Determine the [X, Y] coordinate at the center of the cell enclosing the given text.  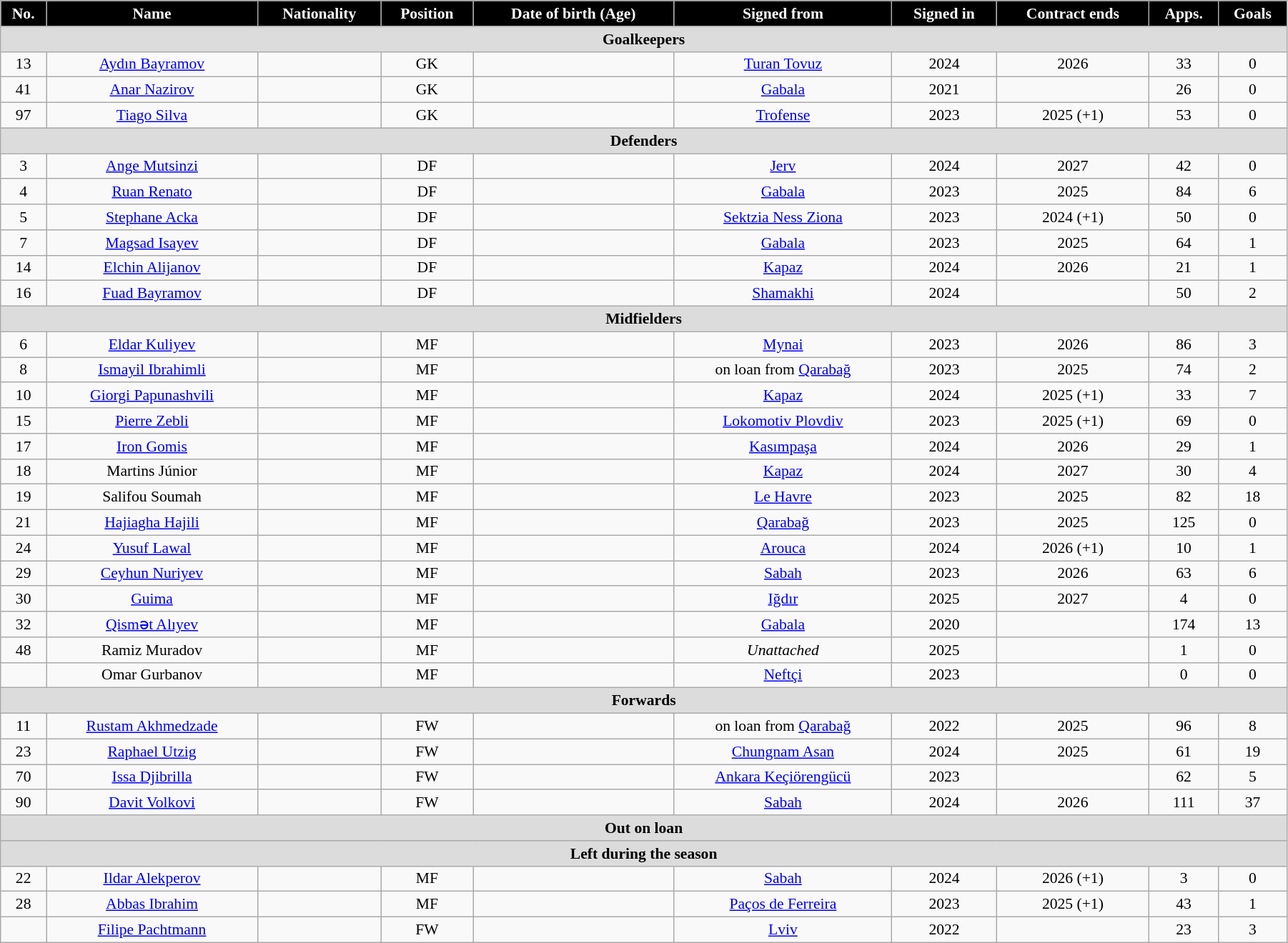
70 [24, 777]
Pierre Zebli [152, 421]
22 [24, 879]
62 [1184, 777]
Eldar Kuliyev [152, 344]
Anar Nazirov [152, 90]
Davit Volkovi [152, 803]
Ange Mutsinzi [152, 166]
Arouca [783, 548]
Name [152, 14]
Date of birth (Age) [573, 14]
Rustam Akhmedzade [152, 727]
Nationality [319, 14]
Fuad Bayramov [152, 294]
69 [1184, 421]
48 [24, 650]
17 [24, 446]
2021 [944, 90]
2024 (+1) [1073, 217]
26 [1184, 90]
Tiago Silva [152, 116]
Midfielders [644, 319]
Abbas Ibrahim [152, 904]
Qismət Alıyev [152, 624]
Shamakhi [783, 294]
Raphael Utzig [152, 752]
Signed from [783, 14]
28 [24, 904]
Contract ends [1073, 14]
16 [24, 294]
Kasımpaşa [783, 446]
Lviv [783, 930]
Ruan Renato [152, 192]
63 [1184, 574]
Trofense [783, 116]
Chungnam Asan [783, 752]
24 [24, 548]
Salifou Soumah [152, 497]
No. [24, 14]
Guima [152, 599]
37 [1253, 803]
Hajiagha Hajili [152, 523]
Signed in [944, 14]
Iğdır [783, 599]
42 [1184, 166]
Stephane Acka [152, 217]
Unattached [783, 650]
64 [1184, 243]
Iron Gomis [152, 446]
Ismayil Ibrahimli [152, 370]
Aydın Bayramov [152, 64]
Left during the season [644, 854]
97 [24, 116]
Goals [1253, 14]
Ankara Keçiörengücü [783, 777]
Yusuf Lawal [152, 548]
111 [1184, 803]
Turan Tovuz [783, 64]
Ceyhun Nuriyev [152, 574]
43 [1184, 904]
Out on loan [644, 828]
Magsad Isayev [152, 243]
Giorgi Papunashvili [152, 396]
Ramiz Muradov [152, 650]
Defenders [644, 141]
11 [24, 727]
74 [1184, 370]
14 [24, 268]
90 [24, 803]
Lokomotiv Plovdiv [783, 421]
82 [1184, 497]
Issa Djibrilla [152, 777]
174 [1184, 624]
Sektzia Ness Ziona [783, 217]
61 [1184, 752]
125 [1184, 523]
Goalkeepers [644, 39]
Jerv [783, 166]
Elchin Alijanov [152, 268]
Mynai [783, 344]
41 [24, 90]
Forwards [644, 701]
Qarabağ [783, 523]
Le Havre [783, 497]
Martins Júnior [152, 471]
Position [427, 14]
Ildar Alekperov [152, 879]
Neftçi [783, 675]
86 [1184, 344]
96 [1184, 727]
Omar Gurbanov [152, 675]
15 [24, 421]
Filipe Pachtmann [152, 930]
53 [1184, 116]
2020 [944, 624]
Apps. [1184, 14]
32 [24, 624]
84 [1184, 192]
Paços de Ferreira [783, 904]
